Provide the (x, y) coordinate of the cell's center where the given text is located.  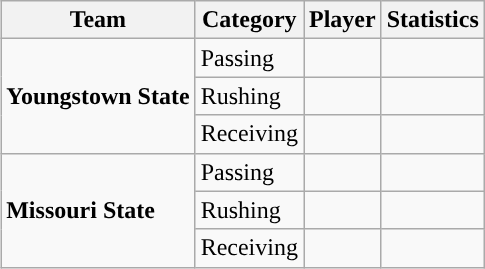
Missouri State (98, 210)
Category (249, 20)
Youngstown State (98, 96)
Statistics (432, 20)
Player (343, 20)
Team (98, 20)
